Provide the (X, Y) coordinate of the cell's center where the given text is located.  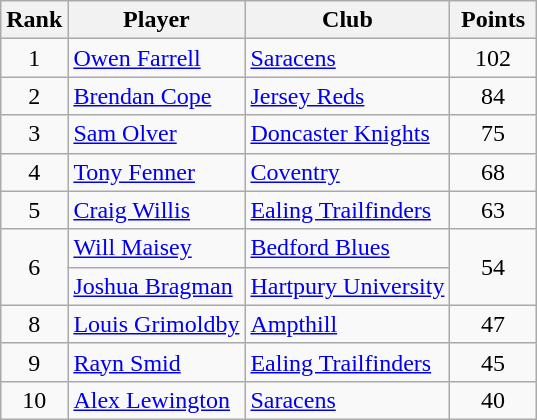
Craig Willis (156, 210)
102 (493, 58)
Jersey Reds (348, 96)
Bedford Blues (348, 248)
Coventry (348, 172)
Points (493, 20)
9 (34, 362)
2 (34, 96)
Alex Lewington (156, 400)
40 (493, 400)
47 (493, 324)
10 (34, 400)
84 (493, 96)
Brendan Cope (156, 96)
54 (493, 267)
63 (493, 210)
Hartpury University (348, 286)
Louis Grimoldby (156, 324)
Joshua Bragman (156, 286)
75 (493, 134)
4 (34, 172)
Will Maisey (156, 248)
6 (34, 267)
Doncaster Knights (348, 134)
68 (493, 172)
8 (34, 324)
Ampthill (348, 324)
Player (156, 20)
Sam Olver (156, 134)
Rayn Smid (156, 362)
Tony Fenner (156, 172)
Rank (34, 20)
1 (34, 58)
45 (493, 362)
Club (348, 20)
5 (34, 210)
Owen Farrell (156, 58)
3 (34, 134)
